Determine the (X, Y) coordinate at the center of the cell enclosing the given text.  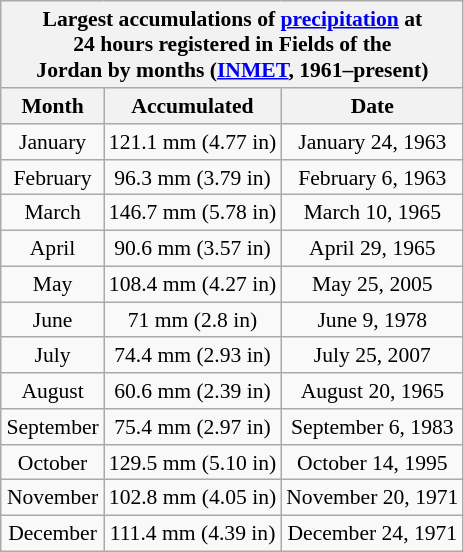
August 20, 1965 (372, 391)
August (52, 391)
96.3 mm (3.79 in) (192, 177)
60.6 mm (2.39 in) (192, 391)
February 6, 1963 (372, 177)
May (52, 284)
October 14, 1995 (372, 462)
75.4 mm (2.97 in) (192, 427)
September (52, 427)
March (52, 213)
December (52, 533)
102.8 mm (4.05 in) (192, 498)
74.4 mm (2.93 in) (192, 355)
September 6, 1983 (372, 427)
January 24, 1963 (372, 142)
April 29, 1965 (372, 248)
Largest accumulations of precipitation at 24 hours registered in Fields of the Jordan by months (INMET, 1961–present) (232, 44)
October (52, 462)
November (52, 498)
February (52, 177)
90.6 mm (3.57 in) (192, 248)
June (52, 320)
July 25, 2007 (372, 355)
121.1 mm (4.77 in) (192, 142)
129.5 mm (5.10 in) (192, 462)
July (52, 355)
November 20, 1971 (372, 498)
108.4 mm (4.27 in) (192, 284)
Accumulated (192, 106)
71 mm (2.8 in) (192, 320)
Date (372, 106)
March 10, 1965 (372, 213)
December 24, 1971 (372, 533)
January (52, 142)
Month (52, 106)
111.4 mm (4.39 in) (192, 533)
May 25, 2005 (372, 284)
June 9, 1978 (372, 320)
146.7 mm (5.78 in) (192, 213)
April (52, 248)
